Search for the cell housing the specified text and yield its [x, y] center coordinate. 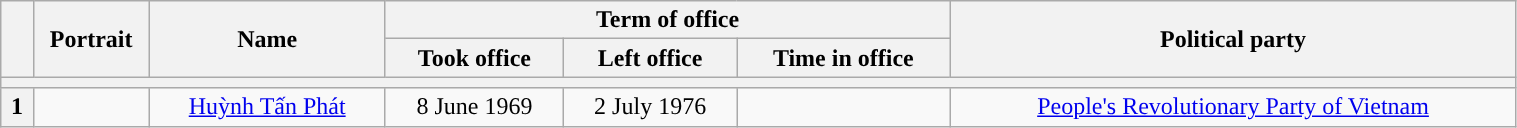
People's Revolutionary Party of Vietnam [1233, 107]
Left office [650, 58]
Huỳnh Tấn Phát [267, 107]
1 [17, 107]
2 July 1976 [650, 107]
8 June 1969 [474, 107]
Portrait [91, 39]
Time in office [844, 58]
Political party [1233, 39]
Name [267, 39]
Term of office [668, 20]
Took office [474, 58]
